Return the [x, y] coordinate for the center point of the cell that contains the specified text.  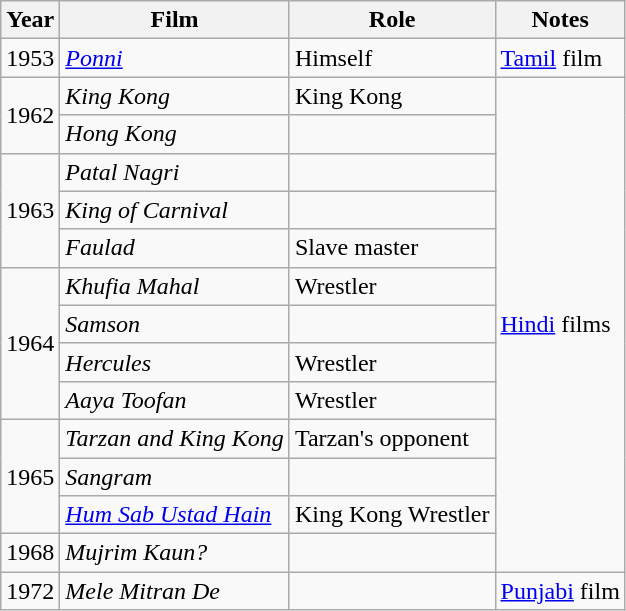
Khufia Mahal [175, 286]
Notes [560, 20]
Hum Sab Ustad Hain [175, 515]
King of Carnival [175, 210]
1972 [30, 591]
Film [175, 20]
Sangram [175, 477]
1962 [30, 115]
King Kong Wrestler [392, 515]
Ponni [175, 58]
1965 [30, 476]
Hong Kong [175, 134]
Tamil film [560, 58]
1963 [30, 210]
1964 [30, 343]
Samson [175, 324]
Mele Mitran De [175, 591]
Patal Nagri [175, 172]
Punjabi film [560, 591]
Faulad [175, 248]
Himself [392, 58]
Year [30, 20]
Aaya Toofan [175, 400]
Tarzan's opponent [392, 438]
Hercules [175, 362]
Slave master [392, 248]
Mujrim Kaun? [175, 553]
1953 [30, 58]
Hindi films [560, 324]
Role [392, 20]
Tarzan and King Kong [175, 438]
1968 [30, 553]
